Return [x, y] of the center of cell containing provided text 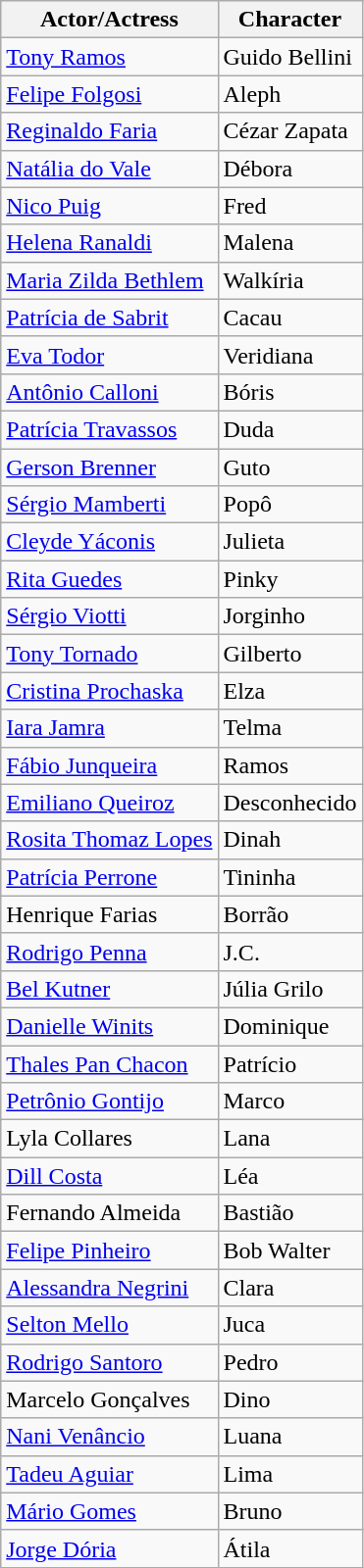
Lima [290, 1474]
Selton Mello [110, 1325]
Borrão [290, 914]
Walkíria [290, 280]
Fernando Almeida [110, 1213]
Rodrigo Penna [110, 952]
Julieta [290, 542]
Bruno [290, 1511]
Fábio Junqueira [110, 765]
Sérgio Viotti [110, 616]
Reginaldo Faria [110, 131]
Patrícia Perrone [110, 877]
Nani Venâncio [110, 1437]
Popô [290, 505]
Dominique [290, 1026]
Emiliano Queiroz [110, 803]
Cleyde Yáconis [110, 542]
Patrício [290, 1063]
Character [290, 20]
Patrícia Travassos [110, 429]
Juca [290, 1325]
Débora [290, 169]
Iara Jamra [110, 728]
Alessandra Negrini [110, 1288]
Júlia Grilo [290, 989]
Antônio Calloni [110, 392]
Aleph [290, 94]
Cristina Prochaska [110, 691]
Rita Guedes [110, 579]
Rosita Thomaz Lopes [110, 840]
Jorge Dória [110, 1548]
Gerson Brenner [110, 467]
Actor/Actress [110, 20]
Pedro [290, 1362]
Lyla Collares [110, 1139]
Felipe Folgosi [110, 94]
Bel Kutner [110, 989]
Gilberto [290, 654]
Léa [290, 1176]
Veridiana [290, 355]
Danielle Winits [110, 1026]
Tadeu Aguiar [110, 1474]
Felipe Pinheiro [110, 1250]
Guido Bellini [290, 57]
Duda [290, 429]
Sérgio Mamberti [110, 505]
Lana [290, 1139]
Átila [290, 1548]
Patrícia de Sabrit [110, 318]
Malena [290, 243]
Cézar Zapata [290, 131]
Guto [290, 467]
Tininha [290, 877]
J.C. [290, 952]
Petrônio Gontijo [110, 1102]
Jorginho [290, 616]
Maria Zilda Bethlem [110, 280]
Helena Ranaldi [110, 243]
Thales Pan Chacon [110, 1063]
Rodrigo Santoro [110, 1362]
Bastião [290, 1213]
Telma [290, 728]
Dill Costa [110, 1176]
Bóris [290, 392]
Henrique Farias [110, 914]
Tony Tornado [110, 654]
Clara [290, 1288]
Dinah [290, 840]
Natália do Vale [110, 169]
Eva Todor [110, 355]
Dino [290, 1399]
Tony Ramos [110, 57]
Marco [290, 1102]
Pinky [290, 579]
Mário Gomes [110, 1511]
Bob Walter [290, 1250]
Nico Puig [110, 206]
Marcelo Gonçalves [110, 1399]
Cacau [290, 318]
Elza [290, 691]
Luana [290, 1437]
Ramos [290, 765]
Desconhecido [290, 803]
Fred [290, 206]
